Provide the (x, y) coordinate of the cell's center where the given text is located.  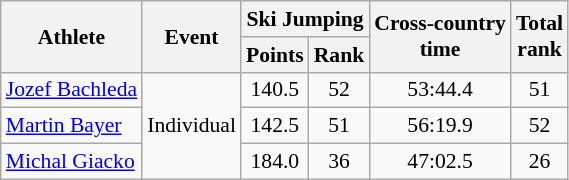
Cross-country time (440, 36)
53:44.4 (440, 90)
184.0 (275, 162)
Ski Jumping (305, 19)
47:02.5 (440, 162)
Rank (340, 55)
Event (192, 36)
Points (275, 55)
Michal Giacko (72, 162)
Individual (192, 126)
Martin Bayer (72, 126)
36 (340, 162)
56:19.9 (440, 126)
140.5 (275, 90)
26 (540, 162)
Jozef Bachleda (72, 90)
142.5 (275, 126)
Athlete (72, 36)
Total rank (540, 36)
